Provide the (X, Y) coordinate of the cell's center where the given text is located.  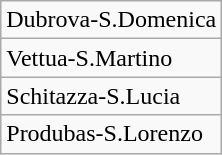
Dubrova-S.Domenica (112, 20)
Schitazza-S.Lucia (112, 96)
Produbas-S.Lorenzo (112, 134)
Vettua-S.Martino (112, 58)
